Pinpoint the cell where the given text exists, returning its [X, Y] midpoint coordinate. 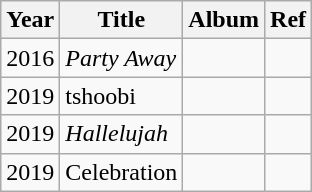
Year [30, 20]
Celebration [122, 172]
Party Away [122, 58]
Ref [288, 20]
Title [122, 20]
2016 [30, 58]
Hallelujah [122, 134]
Album [224, 20]
tshoobi [122, 96]
